Pinpoint the cell where the given text exists, returning its [x, y] midpoint coordinate. 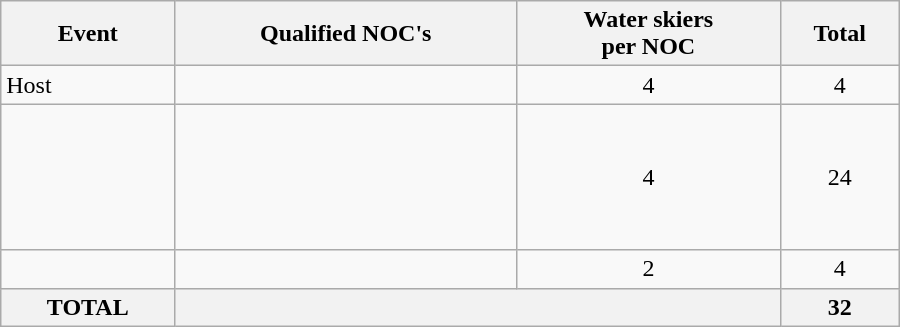
Qualified NOC's [346, 34]
24 [840, 177]
Event [88, 34]
Host [88, 85]
32 [840, 307]
Water skiers per NOC [648, 34]
Total [840, 34]
2 [648, 269]
TOTAL [88, 307]
